Identify which cell holds the provided text, then report its [x, y] central coordinate. 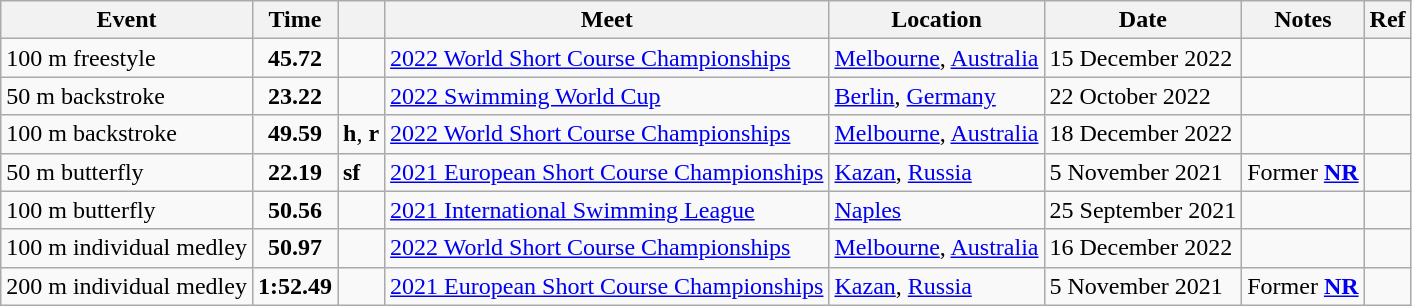
45.72 [294, 58]
Berlin, Germany [936, 96]
1:52.49 [294, 286]
2021 International Swimming League [607, 210]
49.59 [294, 134]
Notes [1303, 20]
h, r [362, 134]
Meet [607, 20]
23.22 [294, 96]
18 December 2022 [1143, 134]
200 m individual medley [127, 286]
100 m backstroke [127, 134]
25 September 2021 [1143, 210]
100 m freestyle [127, 58]
50 m butterfly [127, 172]
22 October 2022 [1143, 96]
2022 Swimming World Cup [607, 96]
Time [294, 20]
Location [936, 20]
sf [362, 172]
50.56 [294, 210]
50 m backstroke [127, 96]
Event [127, 20]
Date [1143, 20]
22.19 [294, 172]
Naples [936, 210]
15 December 2022 [1143, 58]
Ref [1388, 20]
100 m individual medley [127, 248]
50.97 [294, 248]
100 m butterfly [127, 210]
16 December 2022 [1143, 248]
